Determine the [x, y] coordinate at the center of the cell enclosing the given text.  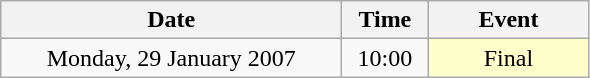
Event [508, 20]
Time [385, 20]
Final [508, 58]
Monday, 29 January 2007 [172, 58]
Date [172, 20]
10:00 [385, 58]
